Return (x, y) of the center of cell containing provided text 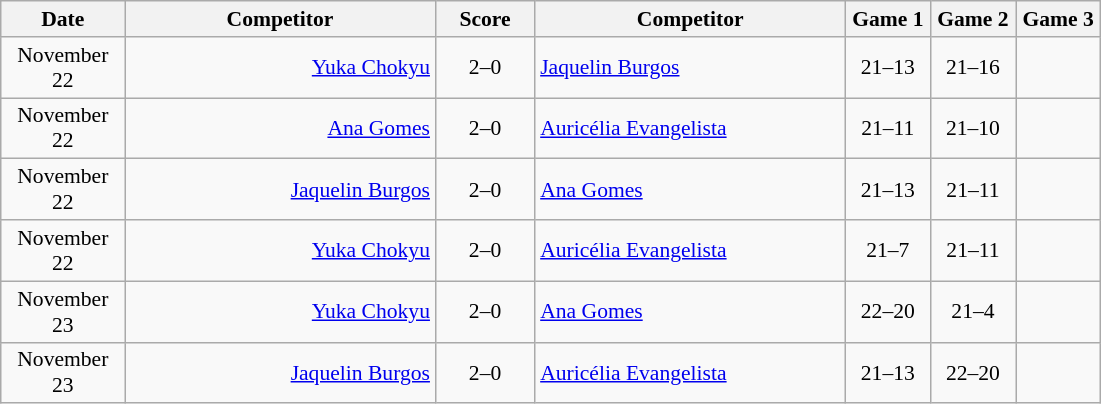
21–10 (972, 128)
21–7 (888, 250)
21–4 (972, 312)
Date (63, 19)
Score (485, 19)
21–16 (972, 68)
Game 3 (1058, 19)
Game 2 (972, 19)
Game 1 (888, 19)
